Search for the cell housing the specified text and yield its [X, Y] center coordinate. 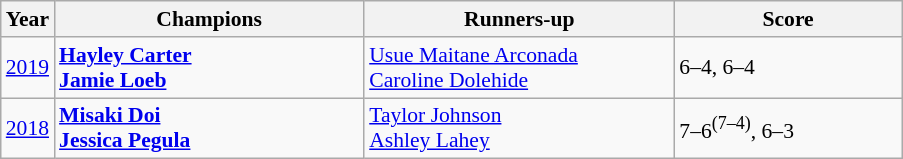
7–6(7–4), 6–3 [788, 128]
2019 [28, 68]
Usue Maitane Arconada Caroline Dolehide [519, 68]
Year [28, 19]
6–4, 6–4 [788, 68]
Runners-up [519, 19]
Hayley Carter Jamie Loeb [209, 68]
2018 [28, 128]
Misaki Doi Jessica Pegula [209, 128]
Score [788, 19]
Champions [209, 19]
Taylor Johnson Ashley Lahey [519, 128]
